Capture the cell that displays the provided text and extract its (X, Y) central coordinate. 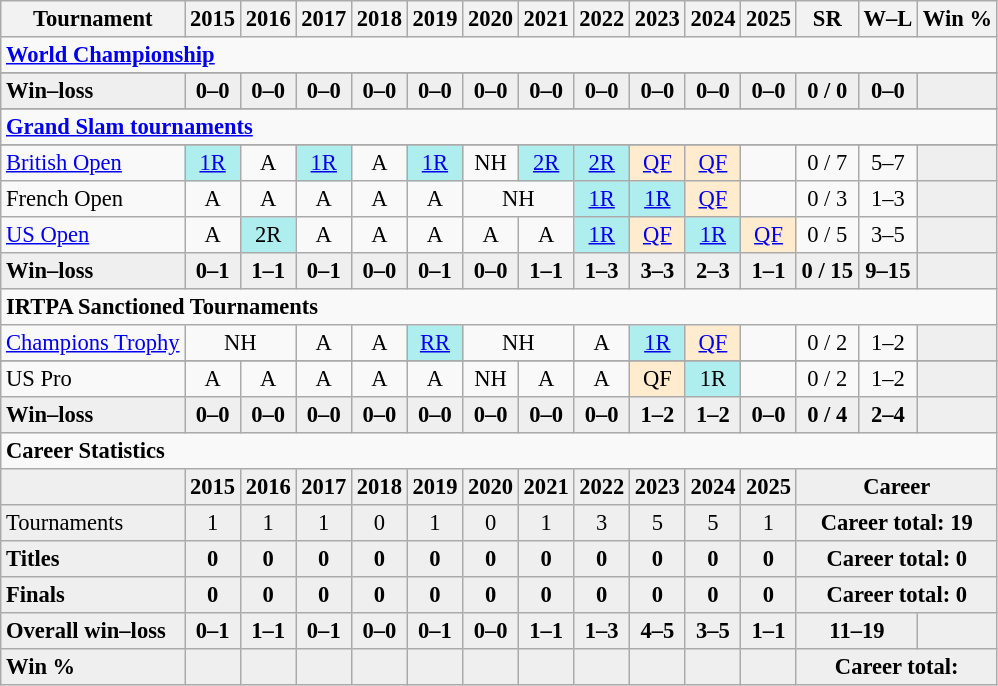
British Open (93, 163)
SR (827, 19)
0 / 7 (827, 163)
W–L (888, 19)
US Open (93, 235)
3–3 (658, 271)
Overall win–loss (93, 631)
Tournaments (93, 523)
US Pro (93, 379)
0 / 4 (827, 415)
9–15 (888, 271)
World Championship (499, 55)
Career total: (896, 667)
Titles (93, 559)
French Open (93, 199)
Career Statistics (499, 451)
Tournament (93, 19)
0 / 3 (827, 199)
IRTPA Sanctioned Tournaments (499, 307)
Finals (93, 595)
RR (435, 343)
11–19 (856, 631)
2–4 (888, 415)
0 / 0 (827, 91)
2–3 (713, 271)
Grand Slam tournaments (499, 127)
5–7 (888, 163)
Champions Trophy (93, 343)
3 (602, 523)
4–5 (658, 631)
0 / 15 (827, 271)
Career total: 19 (896, 523)
0 / 5 (827, 235)
Career (896, 487)
